For the text-containing cell, return its midpoint in (X, Y) coordinate format. 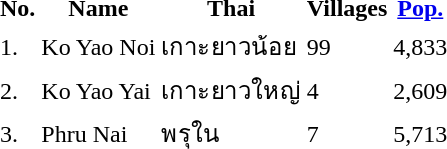
Ko Yao Yai (98, 90)
เกาะยาวน้อย (231, 46)
เกาะยาวใหญ่ (231, 90)
Ko Yao Noi (98, 46)
99 (346, 46)
4 (346, 90)
